Output the [x, y] coordinate of the center of the cell containing the given text.  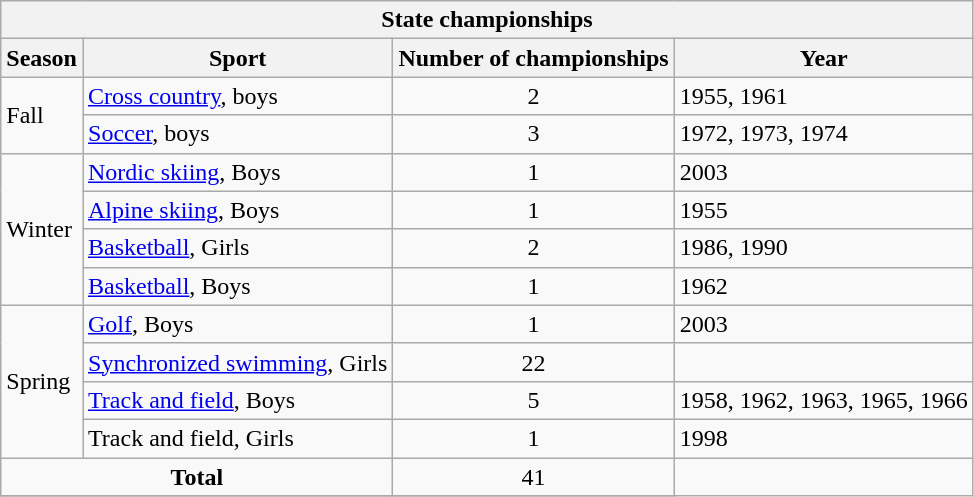
1972, 1973, 1974 [824, 134]
3 [534, 134]
41 [534, 477]
Synchronized swimming, Girls [237, 362]
Nordic skiing, Boys [237, 172]
State championships [488, 20]
Year [824, 58]
Basketball, Boys [237, 286]
Winter [42, 229]
1998 [824, 438]
1962 [824, 286]
Cross country, boys [237, 96]
1955, 1961 [824, 96]
Track and field, Girls [237, 438]
1958, 1962, 1963, 1965, 1966 [824, 400]
Fall [42, 115]
Sport [237, 58]
1986, 1990 [824, 248]
Spring [42, 381]
Golf, Boys [237, 324]
Number of championships [534, 58]
22 [534, 362]
Alpine skiing, Boys [237, 210]
Soccer, boys [237, 134]
Basketball, Girls [237, 248]
Season [42, 58]
5 [534, 400]
Track and field, Boys [237, 400]
Total [197, 477]
1955 [824, 210]
